For the text-containing cell, return its midpoint in (x, y) coordinate format. 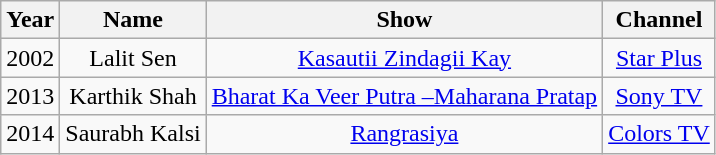
Colors TV (660, 134)
2013 (30, 96)
Star Plus (660, 58)
Lalit Sen (133, 58)
Show (404, 20)
Saurabh Kalsi (133, 134)
Channel (660, 20)
2014 (30, 134)
Bharat Ka Veer Putra –Maharana Pratap (404, 96)
Rangrasiya (404, 134)
Kasautii Zindagii Kay (404, 58)
Name (133, 20)
Year (30, 20)
Karthik Shah (133, 96)
2002 (30, 58)
Sony TV (660, 96)
